For the text-containing cell, return its midpoint in [x, y] coordinate format. 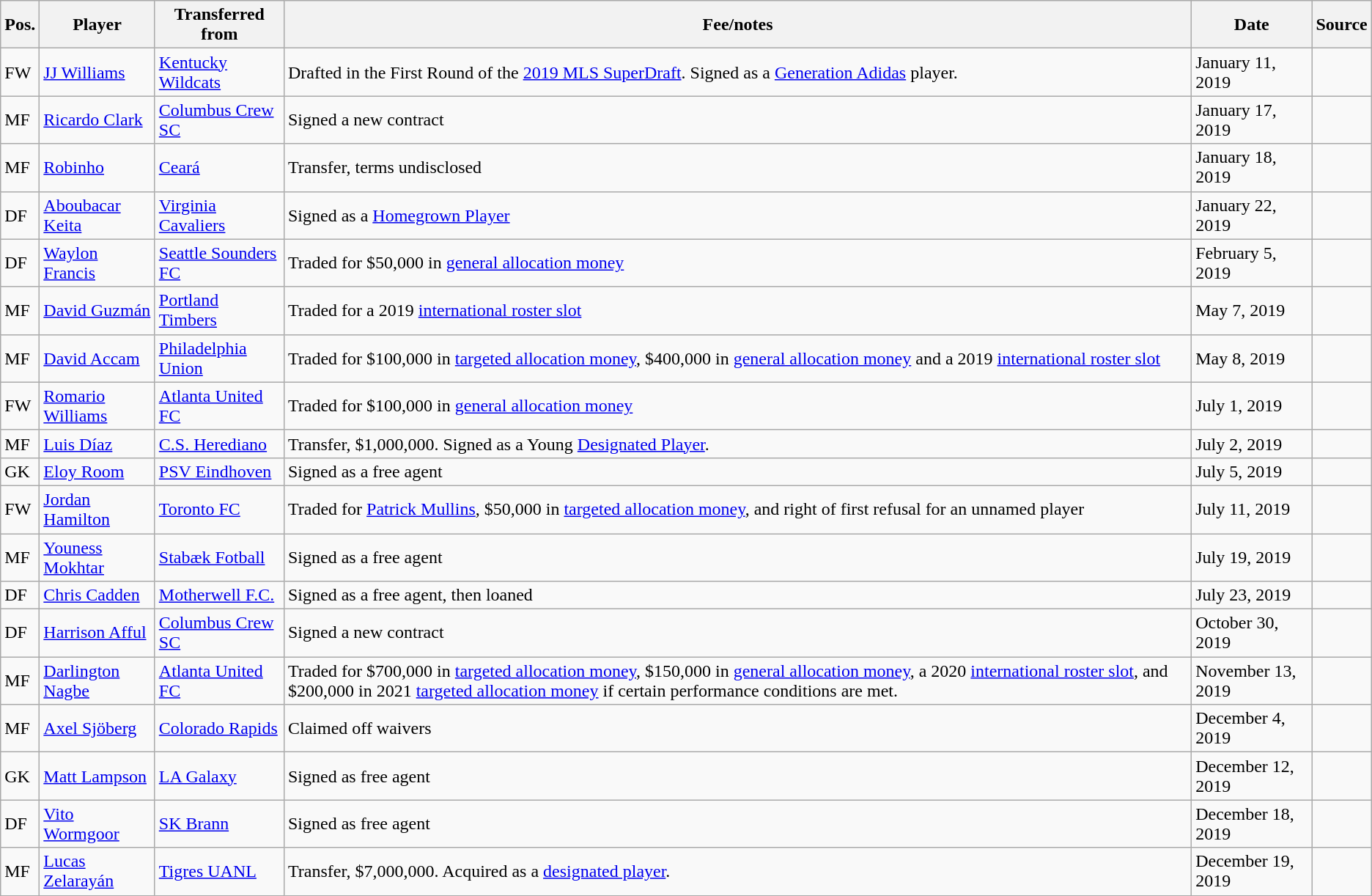
January 18, 2019 [1252, 167]
LA Galaxy [219, 776]
Colorado Rapids [219, 729]
Vito Wormgoor [97, 824]
Transfer, $1,000,000. Signed as a Young Designated Player. [737, 444]
July 1, 2019 [1252, 406]
Harrison Afful [97, 634]
Traded for $50,000 in general allocation money [737, 262]
Transfer, terms undisclosed [737, 167]
Tigres UANL [219, 871]
Eloy Room [97, 471]
July 19, 2019 [1252, 557]
December 4, 2019 [1252, 729]
Source [1341, 25]
December 12, 2019 [1252, 776]
Pos. [21, 25]
July 23, 2019 [1252, 595]
Player [97, 25]
Lucas Zelarayán [97, 871]
Matt Lampson [97, 776]
Seattle Sounders FC [219, 262]
Portland Timbers [219, 311]
Stabæk Fotball [219, 557]
Motherwell F.C. [219, 595]
Traded for $100,000 in targeted allocation money, $400,000 in general allocation money and a 2019 international roster slot [737, 358]
January 11, 2019 [1252, 72]
July 11, 2019 [1252, 509]
Fee/notes [737, 25]
Ceará [219, 167]
Drafted in the First Round of the 2019 MLS SuperDraft. Signed as a Generation Adidas player. [737, 72]
December 19, 2019 [1252, 871]
Toronto FC [219, 509]
Date [1252, 25]
May 8, 2019 [1252, 358]
Romario Williams [97, 406]
JJ Williams [97, 72]
Chris Cadden [97, 595]
Transfer, $7,000,000. Acquired as a designated player. [737, 871]
Virginia Cavaliers [219, 216]
Waylon Francis [97, 262]
Transferred from [219, 25]
July 2, 2019 [1252, 444]
Kentucky Wildcats [219, 72]
November 13, 2019 [1252, 680]
Ricardo Clark [97, 120]
Philadelphia Union [219, 358]
May 7, 2019 [1252, 311]
Traded for Patrick Mullins, $50,000 in targeted allocation money, and right of first refusal for an unnamed player [737, 509]
Signed as a Homegrown Player [737, 216]
C.S. Herediano [219, 444]
Traded for $100,000 in general allocation money [737, 406]
Youness Mokhtar [97, 557]
Axel Sjöberg [97, 729]
Jordan Hamilton [97, 509]
January 22, 2019 [1252, 216]
David Accam [97, 358]
Signed as a free agent, then loaned [737, 595]
February 5, 2019 [1252, 262]
Luis Díaz [97, 444]
SK Brann [219, 824]
Traded for a 2019 international roster slot [737, 311]
Darlington Nagbe [97, 680]
December 18, 2019 [1252, 824]
October 30, 2019 [1252, 634]
David Guzmán [97, 311]
Claimed off waivers [737, 729]
July 5, 2019 [1252, 471]
PSV Eindhoven [219, 471]
January 17, 2019 [1252, 120]
Aboubacar Keita [97, 216]
Robinho [97, 167]
